Identify which cell holds the provided text, then report its (X, Y) central coordinate. 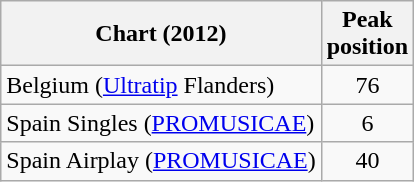
40 (367, 161)
Spain Singles (PROMUSICAE) (161, 123)
Spain Airplay (PROMUSICAE) (161, 161)
76 (367, 85)
Chart (2012) (161, 34)
6 (367, 123)
Belgium (Ultratip Flanders) (161, 85)
Peakposition (367, 34)
